Provide the (X, Y) coordinate of the cell's center where the given text is located.  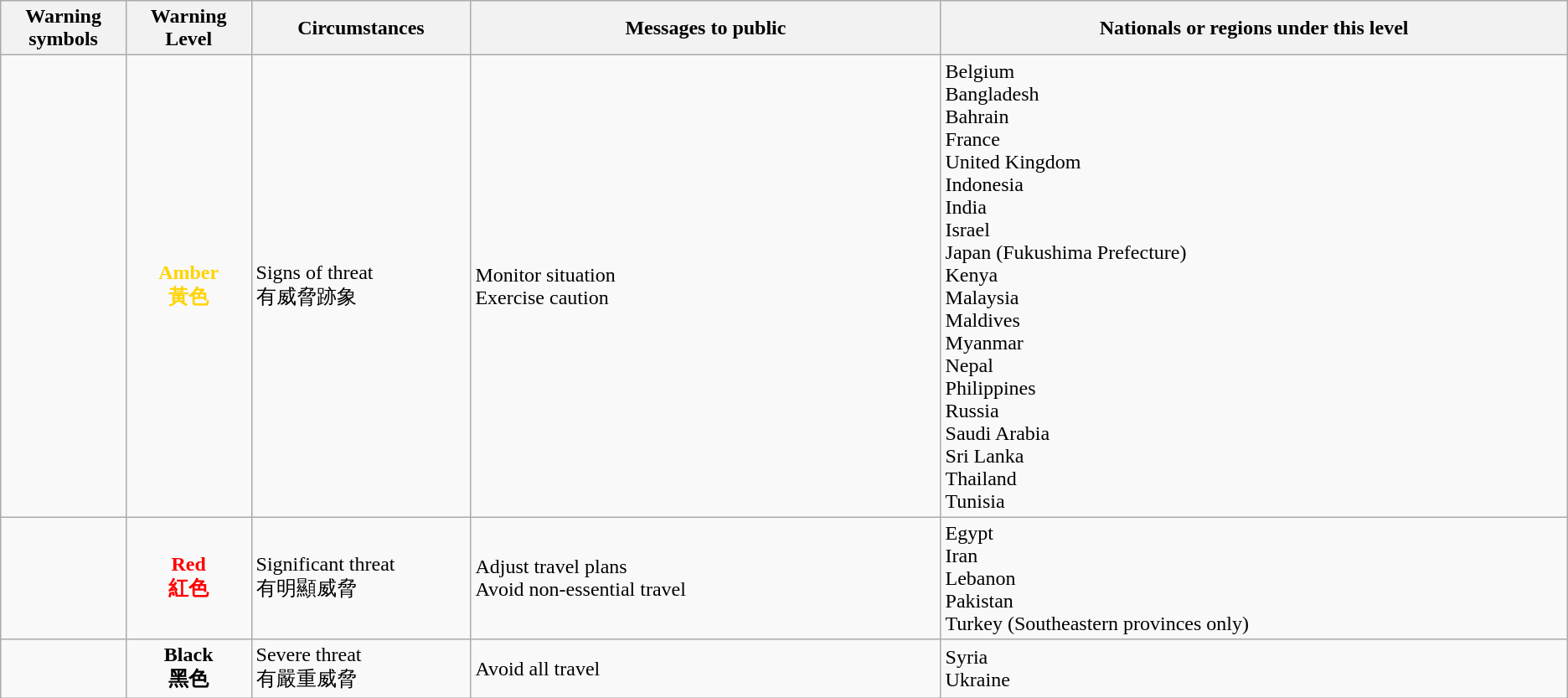
Signs of threat有威脅跡象 (361, 287)
Warning Level (188, 28)
Monitor situationExercise caution (705, 287)
Adjust travel plansAvoid non-essential travel (705, 578)
Nationals or regions under this level (1254, 28)
Messages to public (705, 28)
EgyptIranLebanonPakistanTurkey (Southeastern provinces only) (1254, 578)
Avoid all travel (705, 669)
Warning symbols (64, 28)
SyriaUkraine (1254, 669)
Severe threat有嚴重威脅 (361, 669)
Circumstances (361, 28)
Amber黃色 (188, 287)
Black黑色 (188, 669)
Significant threat有明顯威脅 (361, 578)
Red紅色 (188, 578)
